Detect which cell encompasses the target text, then output its (x, y) center coordinate. 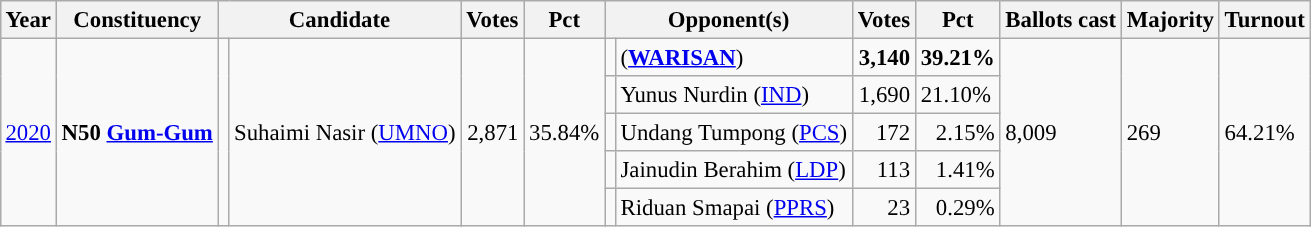
64.21% (1264, 132)
2.15% (958, 133)
Turnout (1264, 20)
1.41% (958, 170)
8,009 (1060, 132)
Majority (1170, 20)
269 (1170, 132)
Jainudin Berahim (LDP) (734, 170)
35.84% (564, 132)
2,871 (492, 132)
N50 Gum-Gum (137, 132)
3,140 (884, 57)
2020 (28, 132)
Opponent(s) (729, 20)
Undang Tumpong (PCS) (734, 133)
172 (884, 133)
Year (28, 20)
(WARISAN) (734, 57)
Ballots cast (1060, 20)
113 (884, 170)
Riduan Smapai (PPRS) (734, 208)
21.10% (958, 95)
39.21% (958, 57)
Yunus Nurdin (IND) (734, 95)
0.29% (958, 208)
Suhaimi Nasir (UMNO) (345, 132)
1,690 (884, 95)
Constituency (137, 20)
23 (884, 208)
Candidate (340, 20)
